Extract the (X, Y) coordinate from the center of the cell holding the provided text.  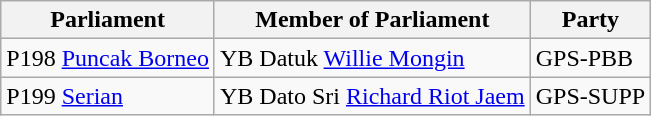
Parliament (108, 20)
P198 Puncak Borneo (108, 58)
YB Dato Sri Richard Riot Jaem (372, 96)
P199 Serian (108, 96)
GPS-SUPP (590, 96)
Party (590, 20)
Member of Parliament (372, 20)
YB Datuk Willie Mongin (372, 58)
GPS-PBB (590, 58)
